Find where the given text appears and provide that cell's center as [x, y] coordinate. 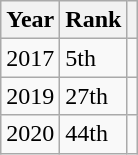
2020 [30, 134]
Rank [94, 20]
5th [94, 58]
27th [94, 96]
44th [94, 134]
2019 [30, 96]
Year [30, 20]
2017 [30, 58]
